Capture the cell that displays the provided text and extract its (x, y) central coordinate. 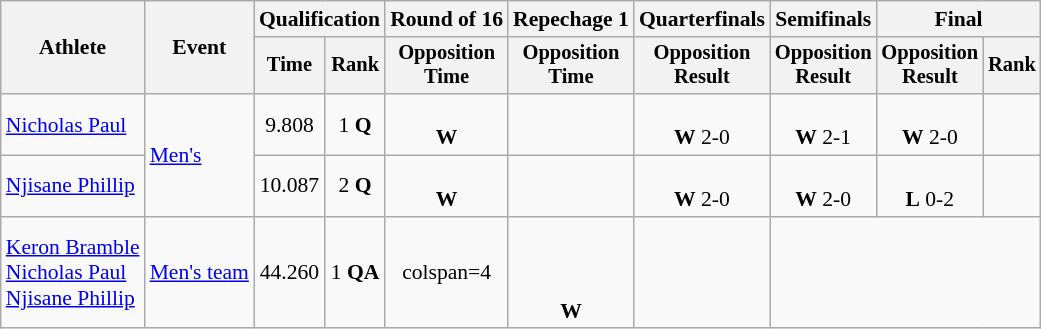
10.087 (290, 186)
Athlete (73, 48)
Repechage 1 (571, 19)
colspan=4 (446, 273)
Event (200, 48)
Men's team (200, 273)
Nicholas Paul (73, 124)
W 2-1 (824, 124)
1 Q (355, 124)
Time (290, 66)
Quarterfinals (702, 19)
2 Q (355, 186)
Keron BrambleNicholas PaulNjisane Phillip (73, 273)
9.808 (290, 124)
Men's (200, 155)
L 0-2 (930, 186)
Semifinals (824, 19)
44.260 (290, 273)
Qualification (320, 19)
Round of 16 (446, 19)
1 QA (355, 273)
Njisane Phillip (73, 186)
Final (959, 19)
